Locate the cell with the specified text and output its (X, Y) center coordinate. 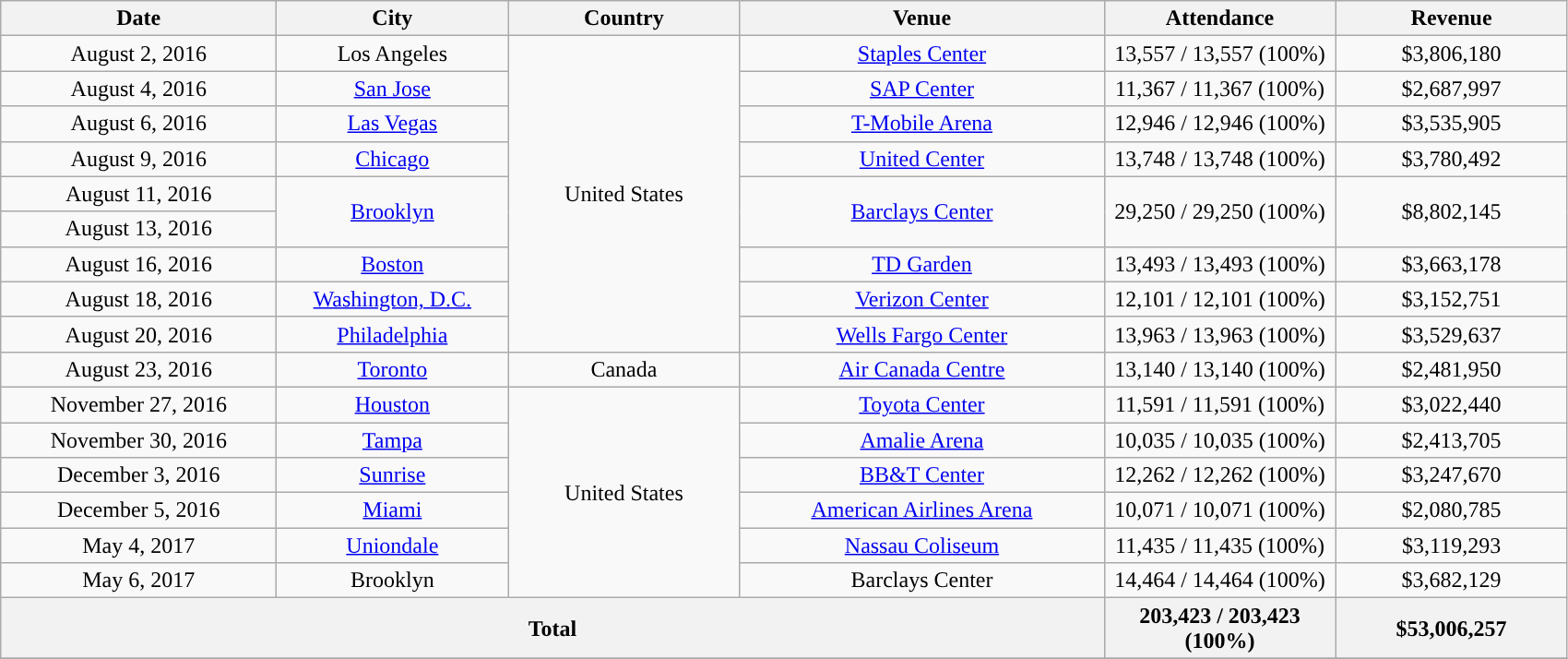
$3,806,180 (1452, 54)
August 11, 2016 (138, 194)
$3,529,637 (1452, 334)
Venue (922, 18)
13,493 / 13,493 (100%) (1219, 264)
Staples Center (922, 54)
December 5, 2016 (138, 510)
Revenue (1452, 18)
American Airlines Arena (922, 510)
Nassau Coliseum (922, 545)
$3,119,293 (1452, 545)
August 16, 2016 (138, 264)
13,140 / 13,140 (100%) (1219, 369)
Sunrise (393, 475)
August 9, 2016 (138, 159)
12,262 / 12,262 (100%) (1219, 475)
$8,802,145 (1452, 211)
August 23, 2016 (138, 369)
Toyota Center (922, 404)
$2,080,785 (1452, 510)
$3,682,129 (1452, 581)
$3,780,492 (1452, 159)
10,071 / 10,071 (100%) (1219, 510)
Chicago (393, 159)
29,250 / 29,250 (100%) (1219, 211)
$2,687,997 (1452, 89)
$3,022,440 (1452, 404)
May 6, 2017 (138, 581)
August 4, 2016 (138, 89)
Washington, D.C. (393, 299)
203,423 / 203,423 (100%) (1219, 628)
14,464 / 14,464 (100%) (1219, 581)
12,101 / 12,101 (100%) (1219, 299)
TD Garden (922, 264)
$3,535,905 (1452, 124)
11,367 / 11,367 (100%) (1219, 89)
Boston (393, 264)
Date (138, 18)
August 6, 2016 (138, 124)
Air Canada Centre (922, 369)
Miami (393, 510)
13,748 / 13,748 (100%) (1219, 159)
November 27, 2016 (138, 404)
Las Vegas (393, 124)
BB&T Center (922, 475)
Uniondale (393, 545)
Philadelphia (393, 334)
August 18, 2016 (138, 299)
T-Mobile Arena (922, 124)
10,035 / 10,035 (100%) (1219, 440)
Country (624, 18)
May 4, 2017 (138, 545)
Total (552, 628)
December 3, 2016 (138, 475)
August 13, 2016 (138, 229)
$53,006,257 (1452, 628)
Tampa (393, 440)
Verizon Center (922, 299)
Toronto (393, 369)
August 2, 2016 (138, 54)
13,963 / 13,963 (100%) (1219, 334)
United Center (922, 159)
$2,413,705 (1452, 440)
Los Angeles (393, 54)
City (393, 18)
11,435 / 11,435 (100%) (1219, 545)
Canada (624, 369)
11,591 / 11,591 (100%) (1219, 404)
August 20, 2016 (138, 334)
Houston (393, 404)
Attendance (1219, 18)
$3,663,178 (1452, 264)
November 30, 2016 (138, 440)
12,946 / 12,946 (100%) (1219, 124)
$3,247,670 (1452, 475)
Amalie Arena (922, 440)
SAP Center (922, 89)
Wells Fargo Center (922, 334)
$2,481,950 (1452, 369)
$3,152,751 (1452, 299)
13,557 / 13,557 (100%) (1219, 54)
San Jose (393, 89)
